For the text-containing cell, return its midpoint in [x, y] coordinate format. 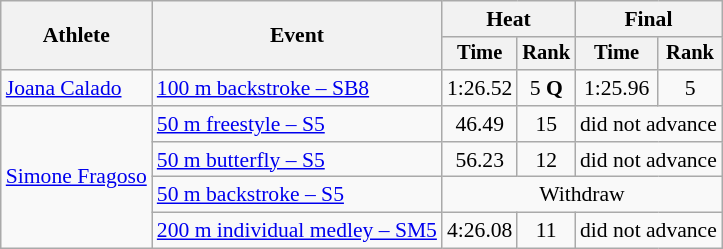
5 [690, 88]
1:26.52 [480, 88]
Athlete [76, 36]
56.23 [480, 160]
Withdraw [582, 195]
50 m butterfly – S5 [297, 160]
50 m freestyle – S5 [297, 124]
Joana Calado [76, 88]
Heat [508, 19]
100 m backstroke – SB8 [297, 88]
Simone Fragoso [76, 177]
11 [546, 231]
1:25.96 [616, 88]
15 [546, 124]
12 [546, 160]
46.49 [480, 124]
5 Q [546, 88]
Event [297, 36]
200 m individual medley – SM5 [297, 231]
Final [648, 19]
50 m backstroke – S5 [297, 195]
4:26.08 [480, 231]
